Determine the [X, Y] coordinate at the center of the cell enclosing the given text.  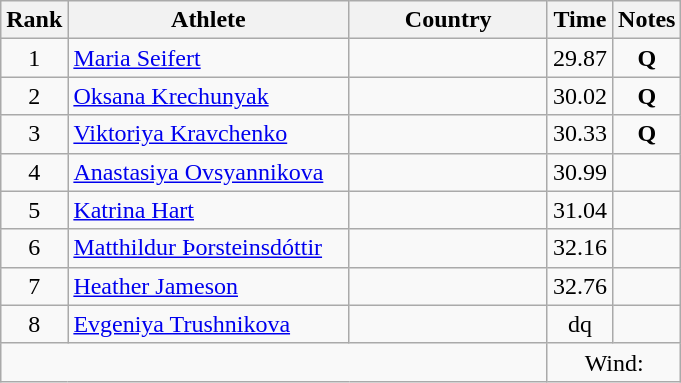
Athlete [208, 20]
Rank [34, 20]
Anastasiya Ovsyannikova [208, 172]
6 [34, 248]
5 [34, 210]
30.99 [580, 172]
29.87 [580, 58]
Matthildur Þorsteinsdóttir [208, 248]
32.16 [580, 248]
8 [34, 324]
2 [34, 96]
Time [580, 20]
Wind: [614, 362]
Viktoriya Kravchenko [208, 134]
3 [34, 134]
dq [580, 324]
30.02 [580, 96]
Notes [647, 20]
Oksana Krechunyak [208, 96]
7 [34, 286]
Katrina Hart [208, 210]
31.04 [580, 210]
4 [34, 172]
1 [34, 58]
Evgeniya Trushnikova [208, 324]
32.76 [580, 286]
Heather Jameson [208, 286]
Country [448, 20]
Maria Seifert [208, 58]
30.33 [580, 134]
